For the text-containing cell, return its midpoint in (X, Y) coordinate format. 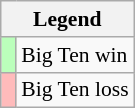
Big Ten win (74, 55)
Legend (68, 19)
Big Ten loss (74, 90)
